Return [X, Y] of the center of cell containing provided text 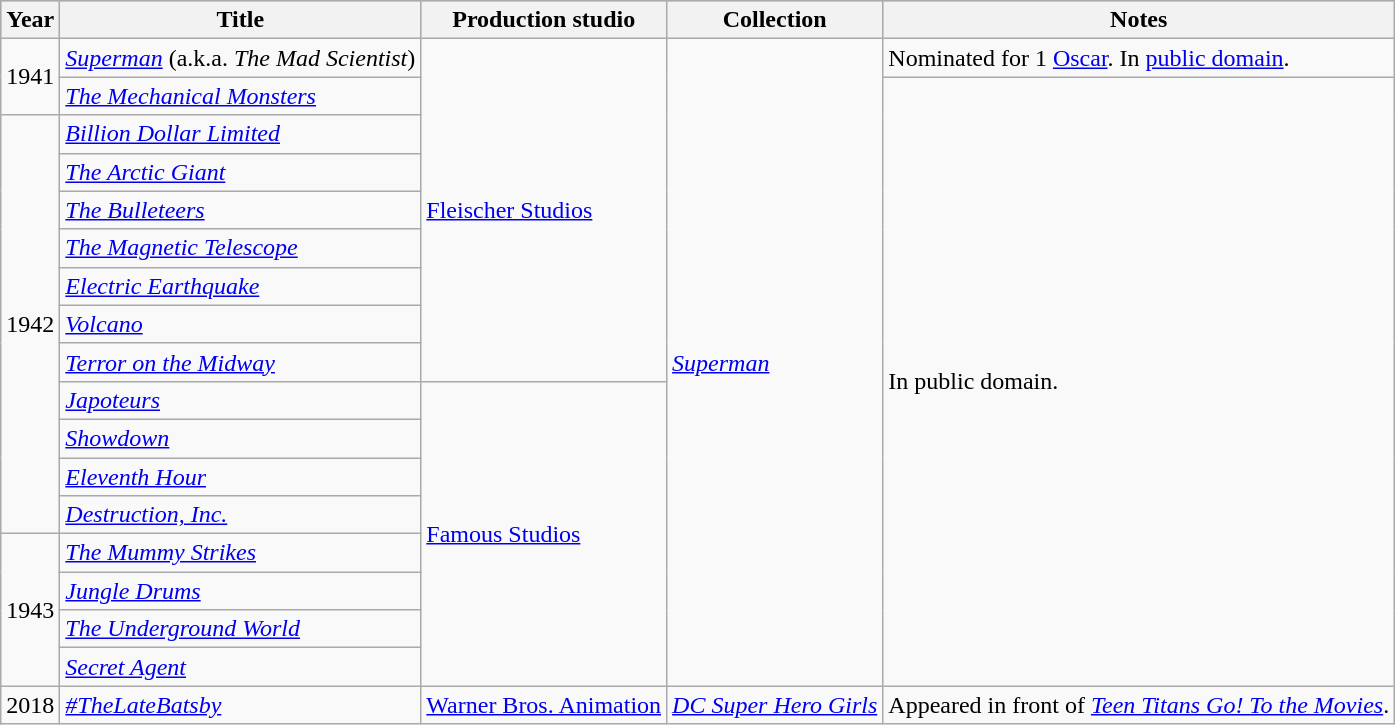
Notes [1139, 20]
#TheLateBatsby [240, 705]
1942 [30, 324]
Billion Dollar Limited [240, 134]
Nominated for 1 Oscar. In public domain. [1139, 58]
Famous Studios [544, 533]
Fleischer Studios [544, 210]
The Magnetic Telescope [240, 248]
Year [30, 20]
The Bulleteers [240, 210]
The Mechanical Monsters [240, 96]
2018 [30, 705]
Appeared in front of Teen Titans Go! To the Movies. [1139, 705]
Volcano [240, 324]
Collection [775, 20]
The Arctic Giant [240, 172]
Superman (a.k.a. The Mad Scientist) [240, 58]
Terror on the Midway [240, 362]
1943 [30, 610]
Secret Agent [240, 667]
Showdown [240, 438]
Superman [775, 362]
1941 [30, 77]
Eleventh Hour [240, 477]
Title [240, 20]
Electric Earthquake [240, 286]
The Underground World [240, 629]
DC Super Hero Girls [775, 705]
Warner Bros. Animation [544, 705]
Production studio [544, 20]
Japoteurs [240, 400]
In public domain. [1139, 382]
Jungle Drums [240, 591]
The Mummy Strikes [240, 553]
Destruction, Inc. [240, 515]
